Scan for the cell matching the given text and deliver its [X, Y] coordinate at center. 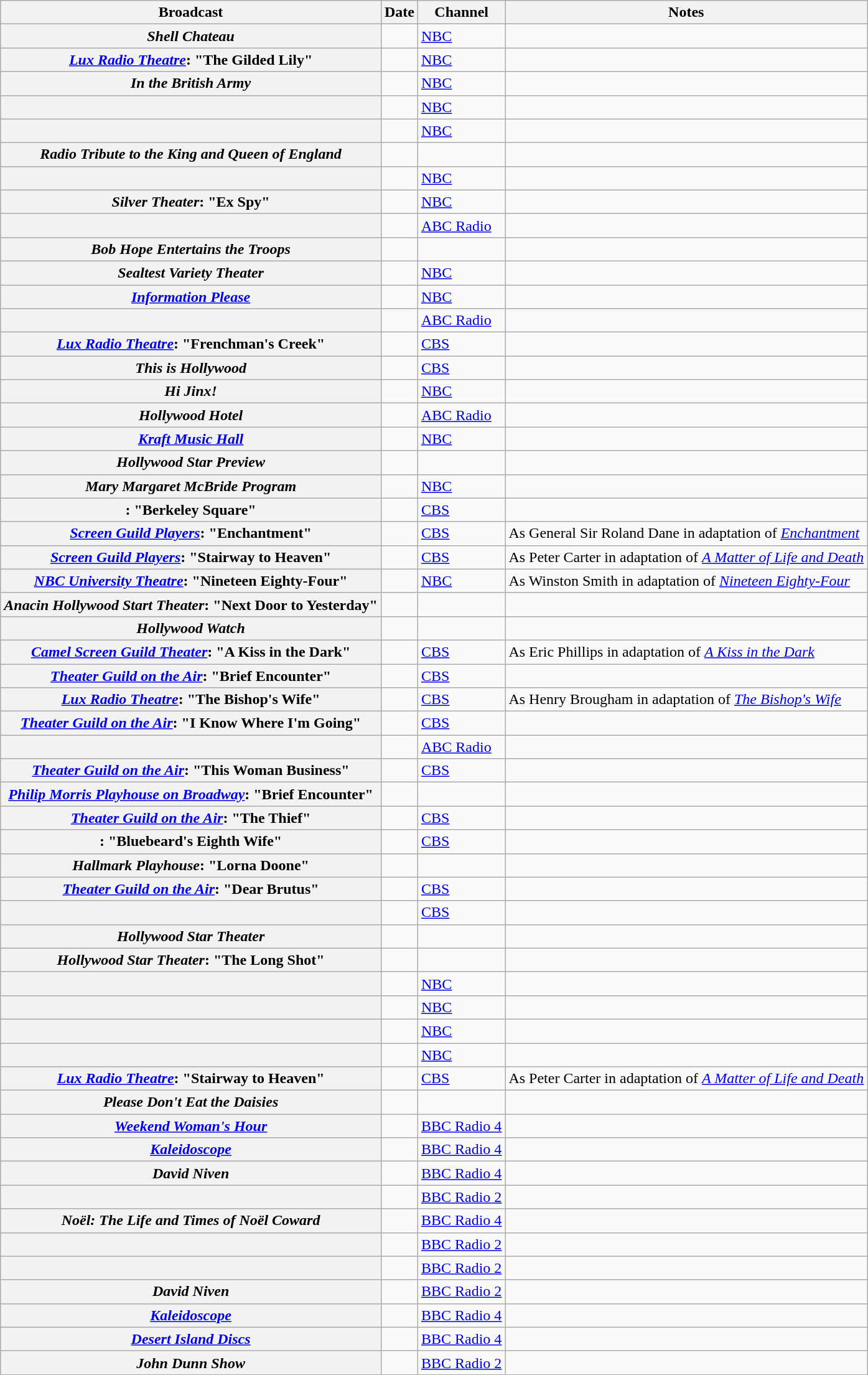
As Winston Smith in adaptation of Nineteen Eighty-Four [686, 581]
As Eric Phillips in adaptation of A Kiss in the Dark [686, 652]
This is Hollywood [191, 368]
Lux Radio Theatre: "Stairway to Heaven" [191, 1079]
Bob Hope Entertains the Troops [191, 249]
Radio Tribute to the King and Queen of England [191, 154]
Lux Radio Theatre: "Frenchman's Creek" [191, 344]
Camel Screen Guild Theater: "A Kiss in the Dark" [191, 652]
Lux Radio Theatre: "The Bishop's Wife" [191, 700]
: "Bluebeard's Eighth Wife" [191, 842]
Sealtest Variety Theater [191, 273]
Information Please [191, 297]
Please Don't Eat the Daisies [191, 1102]
Philip Morris Playhouse on Broadway: "Brief Encounter" [191, 794]
Date [399, 12]
Hallmark Playhouse: "Lorna Doone" [191, 865]
Anacin Hollywood Start Theater: "Next Door to Yesterday" [191, 604]
Noël: The Life and Times of Noël Coward [191, 1221]
Silver Theater: "Ex Spy" [191, 202]
Kraft Music Hall [191, 439]
As Henry Brougham in adaptation of The Bishop's Wife [686, 700]
Theater Guild on the Air: "This Woman Business" [191, 771]
NBC University Theatre: "Nineteen Eighty-Four" [191, 581]
Hollywood Hotel [191, 415]
John Dunn Show [191, 1363]
In the British Army [191, 83]
Theater Guild on the Air: "Brief Encounter" [191, 675]
Shell Chateau [191, 36]
As General Sir Roland Dane in adaptation of Enchantment [686, 533]
Screen Guild Players: "Stairway to Heaven" [191, 557]
Channel [461, 12]
: "Berkeley Square" [191, 510]
Weekend Woman's Hour [191, 1126]
Theater Guild on the Air: "The Thief" [191, 818]
Lux Radio Theatre: "The Gilded Lily" [191, 60]
Desert Island Discs [191, 1339]
Hi Jinx! [191, 392]
Screen Guild Players: "Enchantment" [191, 533]
Theater Guild on the Air: "Dear Brutus" [191, 889]
Hollywood Watch [191, 628]
Theater Guild on the Air: "I Know Where I'm Going" [191, 723]
Broadcast [191, 12]
Hollywood Star Theater: "The Long Shot" [191, 960]
Mary Margaret McBride Program [191, 486]
Hollywood Star Preview [191, 462]
Notes [686, 12]
Hollywood Star Theater [191, 936]
